Output the [x, y] coordinate of the center of the cell containing the given text.  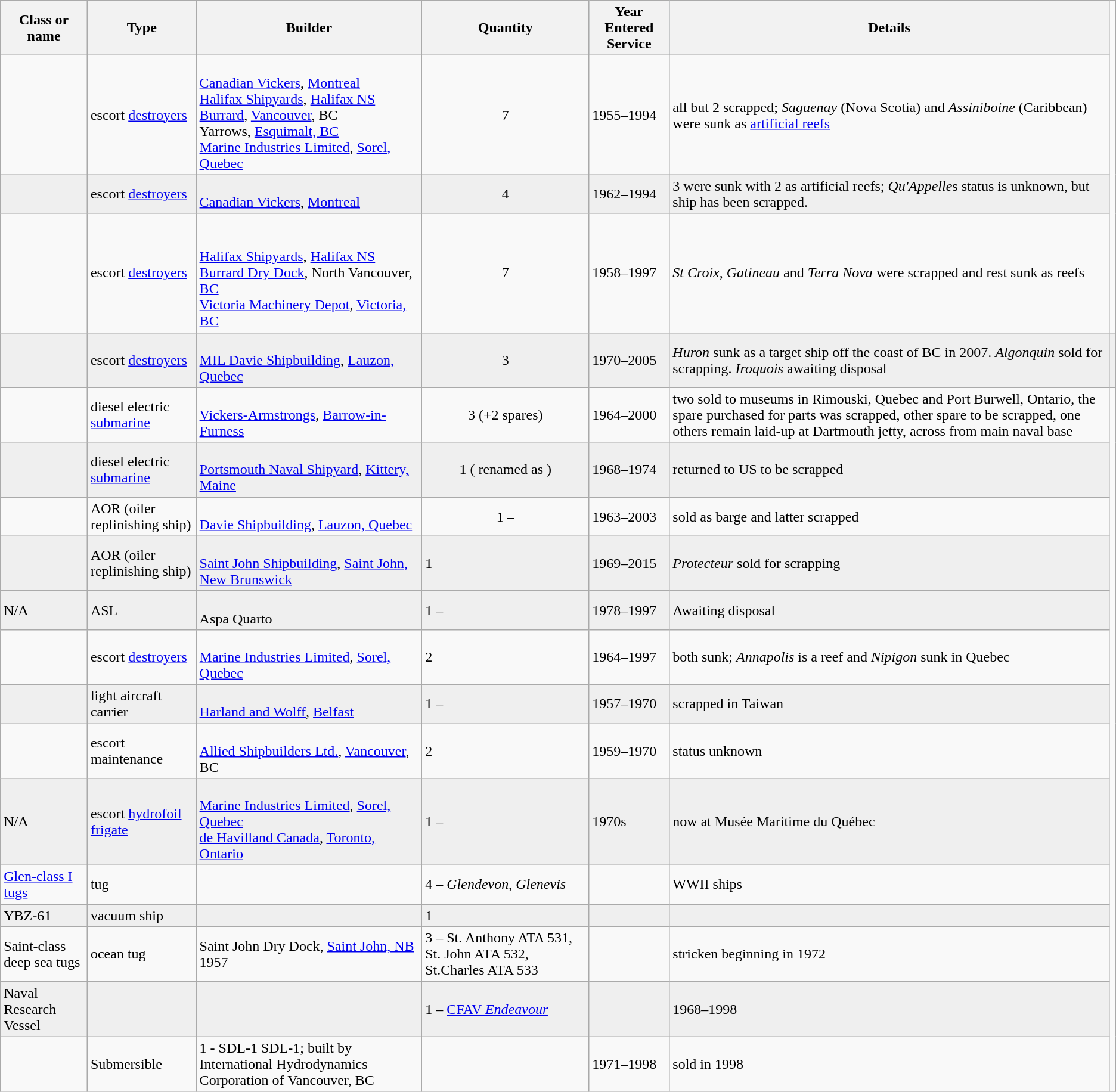
escort hydrofoil frigate [142, 822]
Quantity [506, 28]
1968–1998 [889, 1009]
sold as barge and latter scrapped [889, 516]
1 – CFAV Endeavour [506, 1009]
Builder [309, 28]
1964–1997 [630, 657]
both sunk; Annapolis is a reef and Nipigon sunk in Quebec [889, 657]
3 [506, 360]
Glen-class I tugs [44, 885]
WWII ships [889, 885]
ASL [142, 610]
Awaiting disposal [889, 610]
3 – St. Anthony ATA 531, St. John ATA 532, St.Charles ATA 533 [506, 954]
Protecteur sold for scrapping [889, 563]
Saint John Shipbuilding, Saint John, New Brunswick [309, 563]
Saint-class deep sea tugs [44, 954]
Halifax Shipyards, Halifax NSBurrard Dry Dock, North Vancouver, BCVictoria Machinery Depot, Victoria, BC [309, 273]
Davie Shipbuilding, Lauzon, Quebec [309, 516]
1963–2003 [630, 516]
Huron sunk as a target ship off the coast of BC in 2007. Algonquin sold for scrapping. Iroquois awaiting disposal [889, 360]
1958–1997 [630, 273]
tug [142, 885]
now at Musée Maritime du Québec [889, 822]
1962–1994 [630, 194]
Harland and Wolff, Belfast [309, 703]
escort maintenance [142, 751]
Type [142, 28]
vacuum ship [142, 916]
Portsmouth Naval Shipyard, Kittery, Maine [309, 470]
Class or name [44, 28]
1955–1994 [630, 115]
Vickers-Armstrongs, Barrow-in-Furness [309, 415]
Canadian Vickers, Montreal [309, 194]
Allied Shipbuilders Ltd., Vancouver, BC [309, 751]
status unknown [889, 751]
returned to US to be scrapped [889, 470]
Submersible [142, 1064]
1964–2000 [630, 415]
1957–1970 [630, 703]
1970–2005 [630, 360]
Marine Industries Limited, Sorel, Quebecde Havilland Canada, Toronto, Ontario [309, 822]
YBZ-61 [44, 916]
scrapped in Taiwan [889, 703]
stricken beginning in 1972 [889, 954]
1 ( renamed as ) [506, 470]
1959–1970 [630, 751]
Naval Research Vessel [44, 1009]
1971–1998 [630, 1064]
1970s [630, 822]
Marine Industries Limited, Sorel, Quebec [309, 657]
light aircraft carrier [142, 703]
3 (+2 spares) [506, 415]
Aspa Quarto [309, 610]
Year Entered Service [630, 28]
1968–1974 [630, 470]
Canadian Vickers, MontrealHalifax Shipyards, Halifax NSBurrard, Vancouver, BCYarrows, Esquimalt, BCMarine Industries Limited, Sorel, Quebec [309, 115]
ocean tug [142, 954]
sold in 1998 [889, 1064]
St Croix, Gatineau and Terra Nova were scrapped and rest sunk as reefs [889, 273]
MIL Davie Shipbuilding, Lauzon, Quebec [309, 360]
3 were sunk with 2 as artificial reefs; Qu'Appelles status is unknown, but ship has been scrapped. [889, 194]
1969–2015 [630, 563]
1 - SDL-1 SDL-1; built by International Hydrodynamics Corporation of Vancouver, BC [309, 1064]
4 – Glendevon, Glenevis [506, 885]
all but 2 scrapped; Saguenay (Nova Scotia) and Assiniboine (Caribbean) were sunk as artificial reefs [889, 115]
Details [889, 28]
1978–1997 [630, 610]
4 [506, 194]
Saint John Dry Dock, Saint John, NB 1957 [309, 954]
